Provide the (x, y) coordinate of the cell's center where the given text is located.  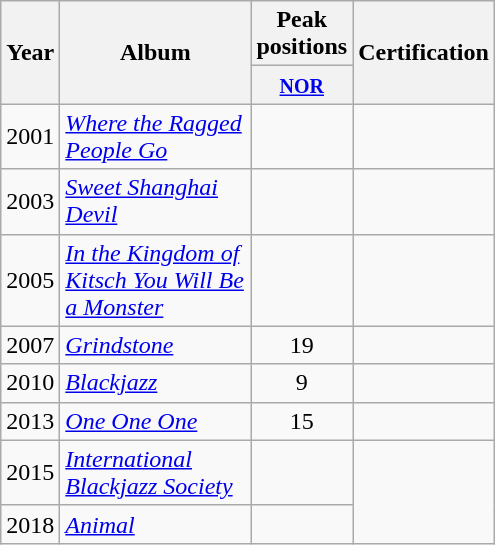
19 (302, 345)
International Blackjazz Society (156, 472)
Animal (156, 524)
Certification (424, 52)
Peak positions (302, 34)
NOR (302, 85)
In the Kingdom of Kitsch You Will Be a Monster (156, 280)
2010 (30, 383)
Album (156, 52)
Where the Ragged People Go (156, 136)
2003 (30, 202)
Year (30, 52)
15 (302, 421)
2018 (30, 524)
Grindstone (156, 345)
2013 (30, 421)
Blackjazz (156, 383)
One One One (156, 421)
2015 (30, 472)
2005 (30, 280)
Sweet Shanghai Devil (156, 202)
2001 (30, 136)
9 (302, 383)
2007 (30, 345)
